Return the (x, y) coordinate for the center point of the cell that contains the specified text.  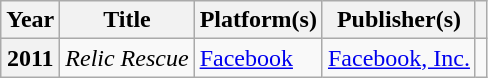
Facebook (258, 58)
Relic Rescue (127, 58)
Title (127, 20)
Publisher(s) (398, 20)
2011 (30, 58)
Year (30, 20)
Platform(s) (258, 20)
Facebook, Inc. (398, 58)
